From the cell containing the given text, extract its center point as (X, Y) coordinate. 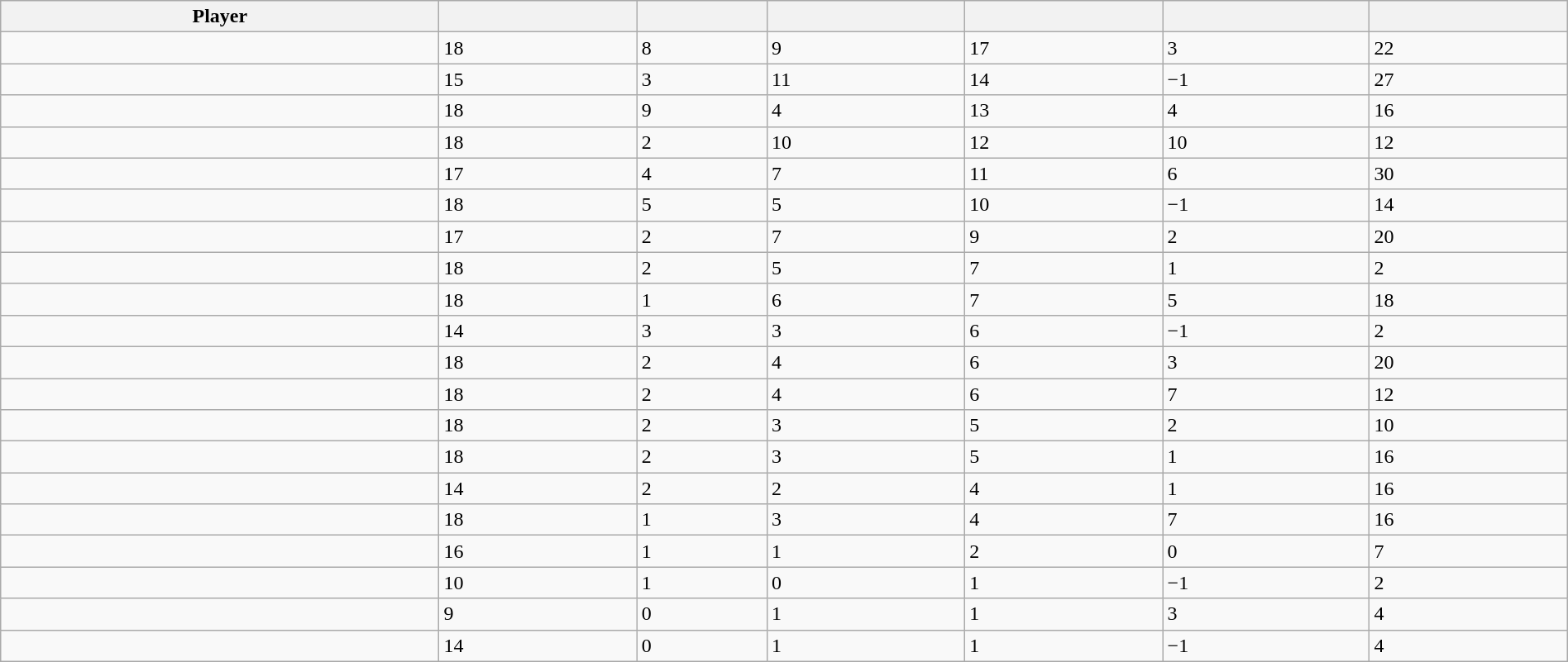
15 (538, 79)
8 (701, 48)
13 (1064, 111)
27 (1469, 79)
30 (1469, 174)
Player (220, 17)
22 (1469, 48)
